From the cell containing the given text, extract its center point as (x, y) coordinate. 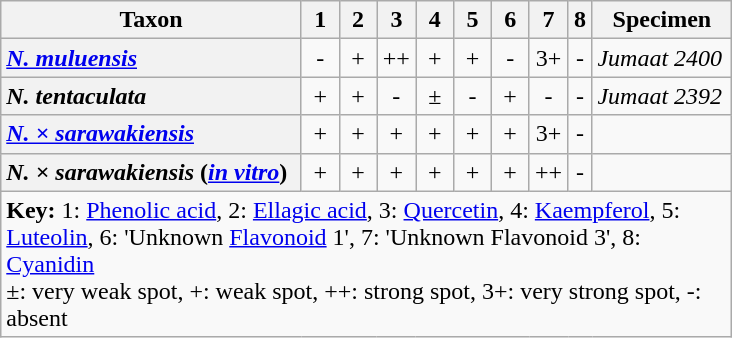
Jumaat 2400 (662, 58)
Specimen (662, 20)
7 (548, 20)
3 (396, 20)
Taxon (152, 20)
Jumaat 2392 (662, 96)
N. muluensis (152, 58)
N. tentaculata (152, 96)
6 (510, 20)
2 (358, 20)
± (435, 96)
1 (320, 20)
8 (580, 20)
N. × sarawakiensis (152, 134)
4 (435, 20)
5 (473, 20)
N. × sarawakiensis (in vitro) (152, 172)
